Find where the given text appears and provide that cell's center as (X, Y) coordinate. 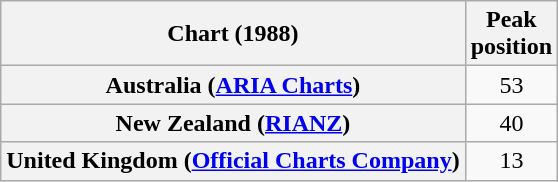
13 (511, 161)
New Zealand (RIANZ) (233, 123)
Peakposition (511, 34)
53 (511, 85)
United Kingdom (Official Charts Company) (233, 161)
40 (511, 123)
Chart (1988) (233, 34)
Australia (ARIA Charts) (233, 85)
